Pinpoint the cell where the given text exists, returning its [X, Y] midpoint coordinate. 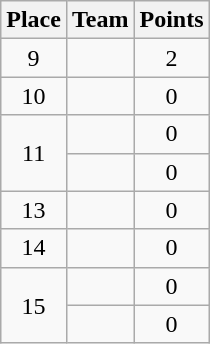
15 [34, 305]
11 [34, 153]
2 [172, 58]
Points [172, 20]
13 [34, 210]
Team [100, 20]
14 [34, 248]
10 [34, 96]
Place [34, 20]
9 [34, 58]
